Detect which cell encompasses the target text, then output its (x, y) center coordinate. 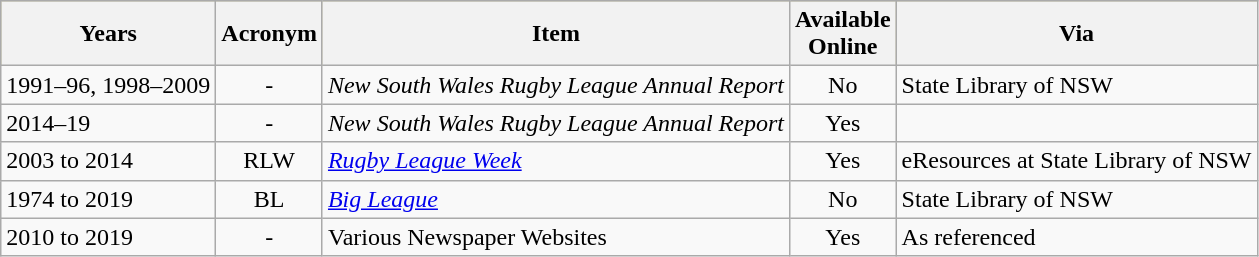
Big League (556, 199)
As referenced (1076, 237)
Via (1076, 34)
1991–96, 1998–2009 (108, 85)
Years (108, 34)
eResources at State Library of NSW (1076, 161)
2003 to 2014 (108, 161)
Item (556, 34)
1974 to 2019 (108, 199)
2010 to 2019 (108, 237)
Various Newspaper Websites (556, 237)
AvailableOnline (842, 34)
Acronym (270, 34)
Rugby League Week (556, 161)
RLW (270, 161)
2014–19 (108, 123)
BL (270, 199)
